Capture the cell that displays the provided text and extract its (X, Y) central coordinate. 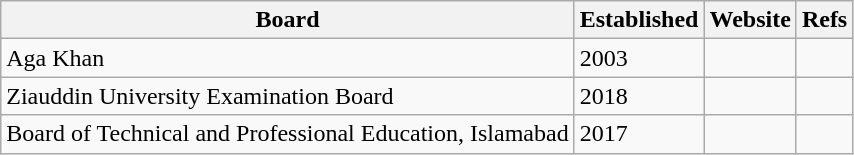
Refs (824, 20)
Website (750, 20)
Board of Technical and Professional Education, Islamabad (288, 134)
2003 (639, 58)
Aga Khan (288, 58)
Established (639, 20)
2018 (639, 96)
Board (288, 20)
2017 (639, 134)
Ziauddin University Examination Board (288, 96)
